Locate the cell with the specified text and output its [x, y] center coordinate. 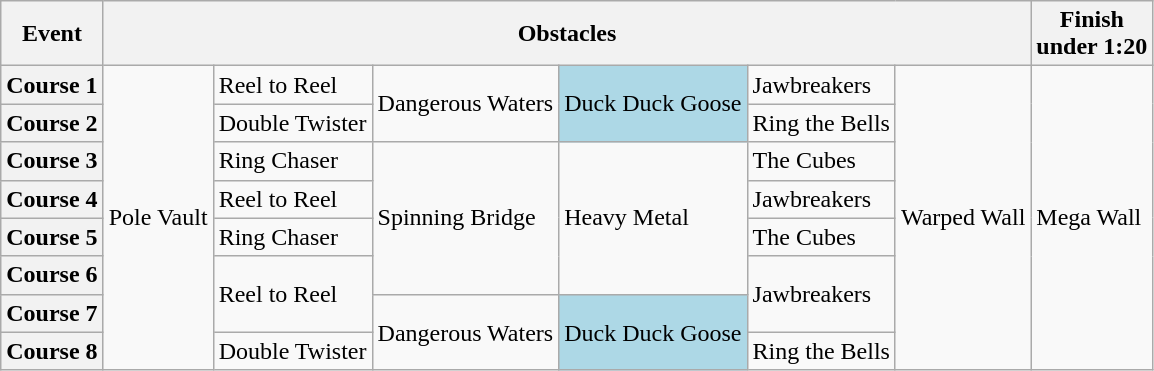
Course 4 [52, 199]
Spinning Bridge [466, 218]
Pole Vault [158, 218]
Mega Wall [1092, 218]
Heavy Metal [653, 218]
Warped Wall [962, 218]
Obstacles [567, 34]
Course 1 [52, 85]
Finish under 1:20 [1092, 34]
Course 3 [52, 161]
Course 8 [52, 351]
Course 5 [52, 237]
Event [52, 34]
Course 7 [52, 313]
Course 6 [52, 275]
Course 2 [52, 123]
